Scan for the cell matching the given text and deliver its [X, Y] coordinate at center. 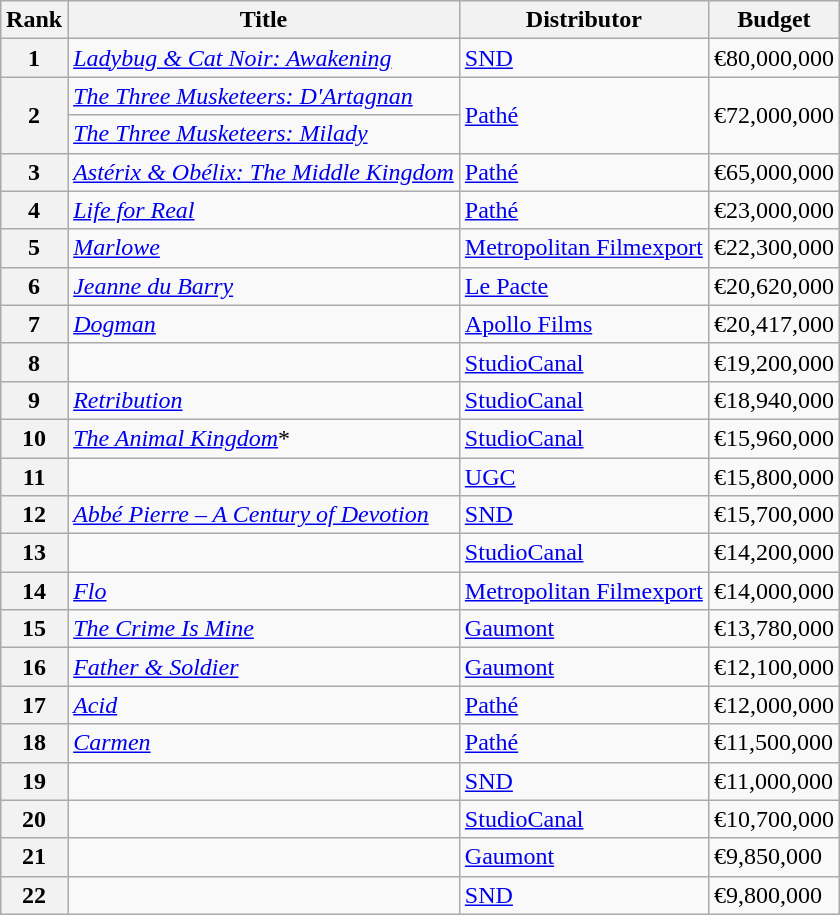
€15,700,000 [774, 515]
Distributor [584, 20]
The Animal Kingdom* [264, 438]
18 [34, 743]
17 [34, 705]
€72,000,000 [774, 115]
€14,200,000 [774, 553]
9 [34, 400]
€15,800,000 [774, 477]
Retribution [264, 400]
€18,940,000 [774, 400]
The Three Musketeers: D'Artagnan [264, 96]
€9,850,000 [774, 857]
Rank [34, 20]
Apollo Films [584, 324]
€20,620,000 [774, 286]
The Crime Is Mine [264, 629]
Title [264, 20]
€80,000,000 [774, 58]
€19,200,000 [774, 362]
Acid [264, 705]
8 [34, 362]
Flo [264, 591]
19 [34, 781]
€12,100,000 [774, 667]
Life for Real [264, 210]
1 [34, 58]
15 [34, 629]
UGC [584, 477]
12 [34, 515]
Budget [774, 20]
Jeanne du Barry [264, 286]
€20,417,000 [774, 324]
14 [34, 591]
4 [34, 210]
€22,300,000 [774, 248]
21 [34, 857]
Le Pacte [584, 286]
€13,780,000 [774, 629]
Ladybug & Cat Noir: Awakening [264, 58]
16 [34, 667]
10 [34, 438]
Marlowe [264, 248]
20 [34, 819]
€11,500,000 [774, 743]
7 [34, 324]
€14,000,000 [774, 591]
Abbé Pierre – A Century of Devotion [264, 515]
11 [34, 477]
2 [34, 115]
The Three Musketeers: Milady [264, 134]
13 [34, 553]
Father & Soldier [264, 667]
6 [34, 286]
22 [34, 895]
5 [34, 248]
€9,800,000 [774, 895]
€11,000,000 [774, 781]
€12,000,000 [774, 705]
€10,700,000 [774, 819]
Dogman [264, 324]
Astérix & Obélix: The Middle Kingdom [264, 172]
€65,000,000 [774, 172]
Carmen [264, 743]
3 [34, 172]
€23,000,000 [774, 210]
€15,960,000 [774, 438]
